Capture the cell that displays the provided text and extract its [x, y] central coordinate. 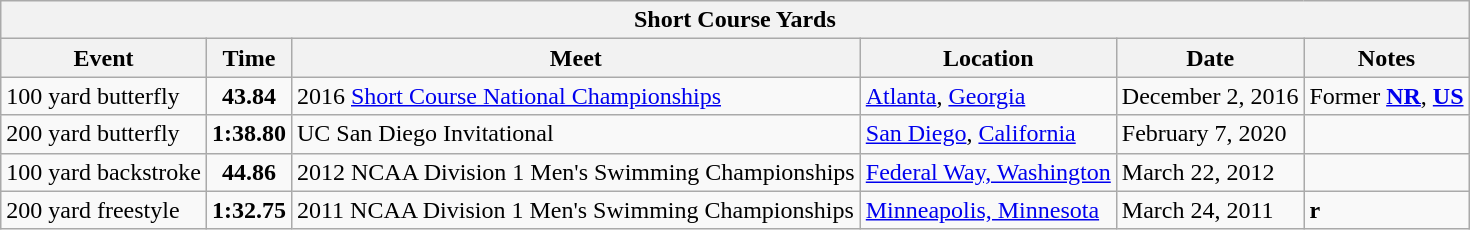
1:32.75 [248, 210]
200 yard butterfly [104, 134]
December 2, 2016 [1210, 96]
Atlanta, Georgia [988, 96]
Event [104, 58]
Notes [1386, 58]
2012 NCAA Division 1 Men's Swimming Championships [576, 172]
March 24, 2011 [1210, 210]
San Diego, California [988, 134]
Short Course Yards [735, 20]
2011 NCAA Division 1 Men's Swimming Championships [576, 210]
Former NR, US [1386, 96]
Time [248, 58]
Location [988, 58]
1:38.80 [248, 134]
February 7, 2020 [1210, 134]
Meet [576, 58]
44.86 [248, 172]
100 yard backstroke [104, 172]
UC San Diego Invitational [576, 134]
Date [1210, 58]
Federal Way, Washington [988, 172]
100 yard butterfly [104, 96]
43.84 [248, 96]
r [1386, 210]
Minneapolis, Minnesota [988, 210]
2016 Short Course National Championships [576, 96]
200 yard freestyle [104, 210]
March 22, 2012 [1210, 172]
